From the cell containing the given text, extract its center point as (X, Y) coordinate. 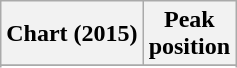
Chart (2015) (72, 34)
Peak position (189, 34)
